Return the [x, y] coordinate for the center point of the cell that contains the specified text.  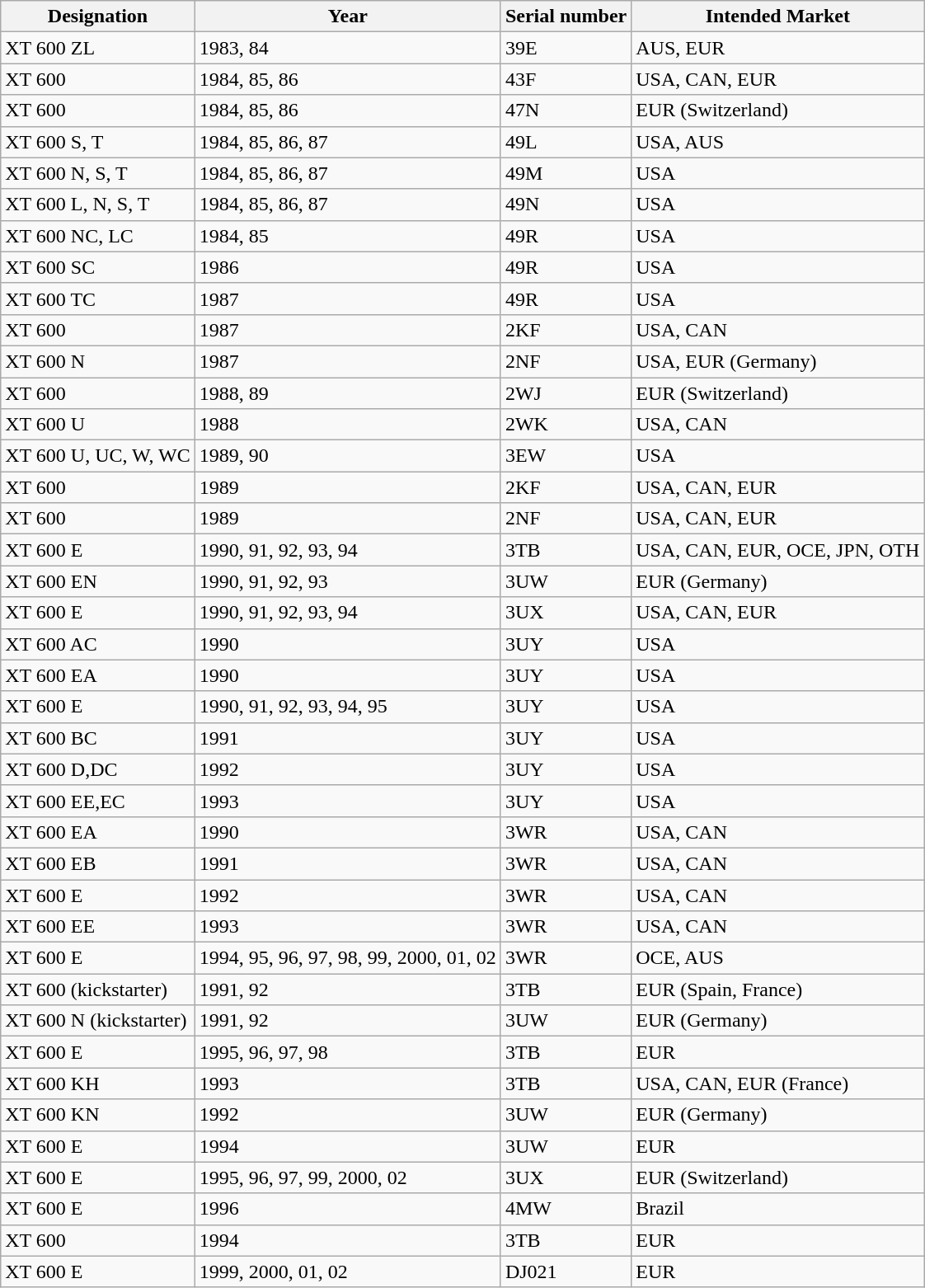
1996 [348, 1209]
XT 600 U [98, 425]
1988 [348, 425]
USA, CAN, EUR, OCE, JPN, OTH [778, 550]
1989, 90 [348, 456]
Serial number [566, 16]
XT 600 SC [98, 267]
Year [348, 16]
1983, 84 [348, 48]
USA, AUS [778, 142]
1995, 96, 97, 98 [348, 1052]
USA, EUR (Germany) [778, 361]
1984, 85 [348, 236]
1990, 91, 92, 93, 94, 95 [348, 707]
XT 600 EB [98, 863]
XT 600 EE [98, 927]
1995, 96, 97, 99, 2000, 02 [348, 1178]
XT 600 N [98, 361]
OCE, AUS [778, 958]
XT 600 ZL [98, 48]
1990, 91, 92, 93 [348, 581]
4MW [566, 1209]
2WJ [566, 393]
XT 600 L, N, S, T [98, 204]
43F [566, 79]
Brazil [778, 1209]
XT 600 S, T [98, 142]
XT 600 N, S, T [98, 173]
XT 600 EE,EC [98, 801]
XT 600 AC [98, 644]
XT 600 U, UC, W, WC [98, 456]
49N [566, 204]
1988, 89 [348, 393]
1999, 2000, 01, 02 [348, 1272]
USA, CAN, EUR (France) [778, 1084]
XT 600 NC, LC [98, 236]
XT 600 KN [98, 1115]
1994, 95, 96, 97, 98, 99, 2000, 01, 02 [348, 958]
XT 600 D,DC [98, 769]
49L [566, 142]
EUR (Spain, France) [778, 990]
XT 600 TC [98, 298]
1986 [348, 267]
47N [566, 110]
XT 600 (kickstarter) [98, 990]
XT 600 N (kickstarter) [98, 1021]
Intended Market [778, 16]
49M [566, 173]
Designation [98, 16]
XT 600 BC [98, 738]
AUS, EUR [778, 48]
DJ021 [566, 1272]
39E [566, 48]
3EW [566, 456]
XT 600 KH [98, 1084]
XT 600 EN [98, 581]
2WK [566, 425]
